Provide the (X, Y) coordinate of the cell's center where the given text is located.  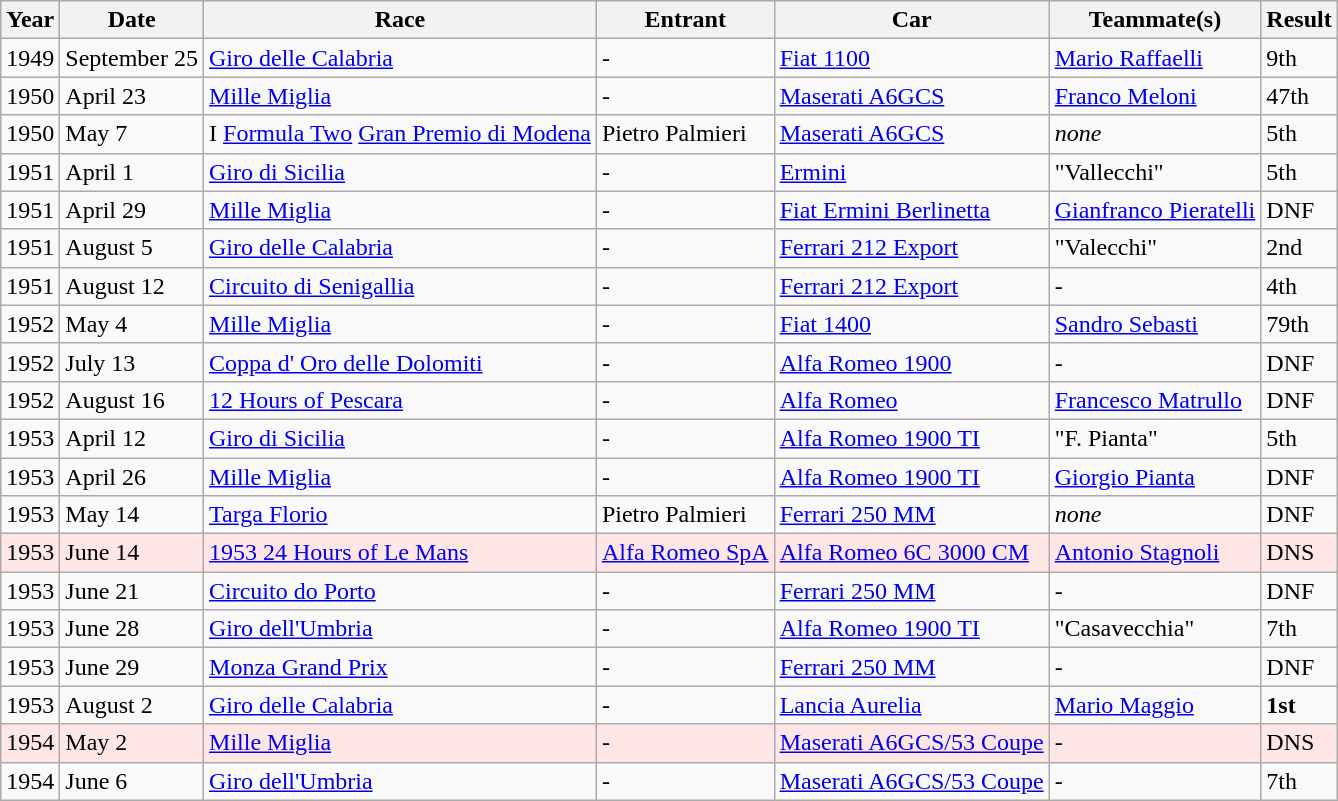
Car (912, 20)
Teammate(s) (1155, 20)
1949 (30, 58)
April 1 (132, 172)
Circuito di Senigallia (400, 286)
2nd (1299, 248)
Franco Meloni (1155, 96)
June 14 (132, 553)
Date (132, 20)
4th (1299, 286)
Coppa d' Oro delle Dolomiti (400, 362)
Fiat 1400 (912, 324)
May 7 (132, 134)
Mario Maggio (1155, 705)
Antonio Stagnoli (1155, 553)
Alfa Romeo (912, 400)
Giorgio Pianta (1155, 477)
1st (1299, 705)
Monza Grand Prix (400, 667)
June 21 (132, 591)
Lancia Aurelia (912, 705)
June 28 (132, 629)
1953 24 Hours of Le Mans (400, 553)
Entrant (685, 20)
April 23 (132, 96)
47th (1299, 96)
Fiat 1100 (912, 58)
August 2 (132, 705)
12 Hours of Pescara (400, 400)
"Vallecchi" (1155, 172)
"Casavecchia" (1155, 629)
79th (1299, 324)
Targa Florio (400, 515)
April 26 (132, 477)
Francesco Matrullo (1155, 400)
June 29 (132, 667)
May 2 (132, 743)
Fiat Ermini Berlinetta (912, 210)
August 5 (132, 248)
I Formula Two Gran Premio di Modena (400, 134)
Year (30, 20)
Alfa Romeo 1900 (912, 362)
"Valecchi" (1155, 248)
Alfa Romeo SpA (685, 553)
April 29 (132, 210)
Sandro Sebasti (1155, 324)
April 12 (132, 438)
August 16 (132, 400)
May 14 (132, 515)
May 4 (132, 324)
"F. Pianta" (1155, 438)
June 6 (132, 781)
Mario Raffaelli (1155, 58)
Result (1299, 20)
Gianfranco Pieratelli (1155, 210)
July 13 (132, 362)
9th (1299, 58)
Alfa Romeo 6C 3000 CM (912, 553)
Circuito do Porto (400, 591)
August 12 (132, 286)
September 25 (132, 58)
Race (400, 20)
Ermini (912, 172)
